Identify which cell holds the provided text, then report its [X, Y] central coordinate. 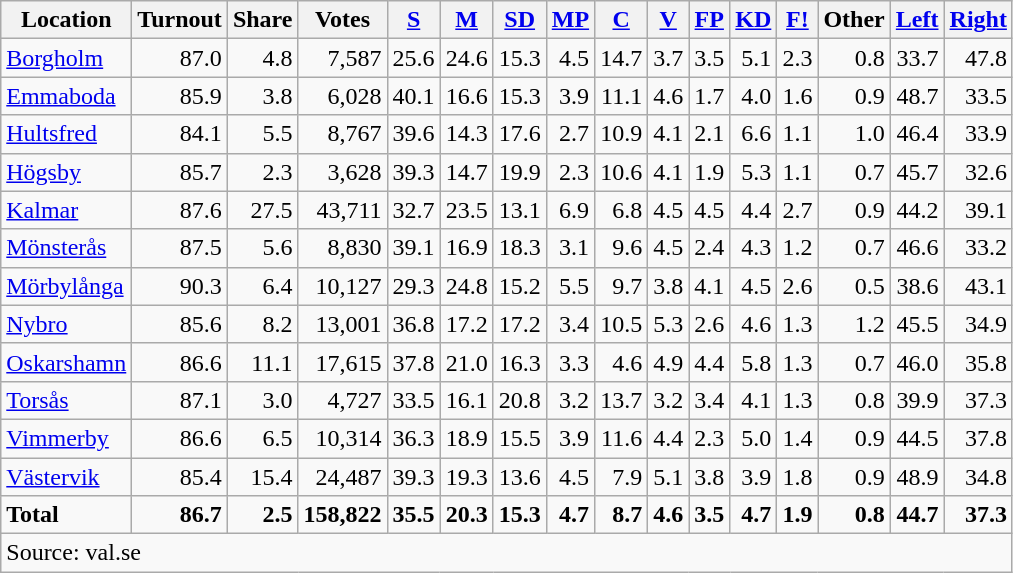
16.9 [466, 248]
3.7 [668, 58]
84.1 [180, 134]
S [414, 20]
3.1 [570, 248]
7,587 [342, 58]
44.7 [917, 515]
6.4 [262, 286]
35.8 [978, 362]
Source: val.se [507, 553]
19.3 [466, 477]
Högsby [66, 172]
23.5 [466, 210]
Emmaboda [66, 96]
11.6 [622, 438]
32.7 [414, 210]
14.3 [466, 134]
46.0 [917, 362]
4.0 [754, 96]
MP [570, 20]
1.6 [798, 96]
87.6 [180, 210]
8.7 [622, 515]
8,767 [342, 134]
FP [710, 20]
Torsås [66, 400]
2.1 [710, 134]
4.3 [754, 248]
5.0 [754, 438]
7.9 [622, 477]
2.4 [710, 248]
10.5 [622, 324]
45.5 [917, 324]
Votes [342, 20]
38.6 [917, 286]
1.4 [798, 438]
15.2 [520, 286]
27.5 [262, 210]
6,028 [342, 96]
1.8 [798, 477]
35.5 [414, 515]
48.7 [917, 96]
16.3 [520, 362]
M [466, 20]
Total [66, 515]
17.6 [520, 134]
13.7 [622, 400]
Hultsfred [66, 134]
36.3 [414, 438]
85.9 [180, 96]
1.7 [710, 96]
158,822 [342, 515]
18.9 [466, 438]
Turnout [180, 20]
16.1 [466, 400]
3.0 [262, 400]
10.9 [622, 134]
8.2 [262, 324]
Location [66, 20]
Nybro [66, 324]
3.3 [570, 362]
47.8 [978, 58]
4.8 [262, 58]
87.0 [180, 58]
10,127 [342, 286]
85.4 [180, 477]
20.3 [466, 515]
43,711 [342, 210]
45.7 [917, 172]
Vimmerby [66, 438]
Right [978, 20]
KD [754, 20]
C [622, 20]
5.8 [754, 362]
33.9 [978, 134]
85.7 [180, 172]
85.6 [180, 324]
10,314 [342, 438]
6.6 [754, 134]
4,727 [342, 400]
29.3 [414, 286]
13.6 [520, 477]
36.8 [414, 324]
32.6 [978, 172]
33.7 [917, 58]
39.6 [414, 134]
4.9 [668, 362]
34.9 [978, 324]
SD [520, 20]
25.6 [414, 58]
24.6 [466, 58]
1.0 [854, 134]
33.2 [978, 248]
21.0 [466, 362]
17,615 [342, 362]
87.1 [180, 400]
6.8 [622, 210]
5.6 [262, 248]
8,830 [342, 248]
24.8 [466, 286]
0.5 [854, 286]
Borgholm [66, 58]
V [668, 20]
44.5 [917, 438]
20.8 [520, 400]
Oskarshamn [66, 362]
2.5 [262, 515]
Left [917, 20]
3,628 [342, 172]
13,001 [342, 324]
87.5 [180, 248]
6.5 [262, 438]
86.7 [180, 515]
Other [854, 20]
24,487 [342, 477]
40.1 [414, 96]
44.2 [917, 210]
6.9 [570, 210]
18.3 [520, 248]
13.1 [520, 210]
Kalmar [66, 210]
19.9 [520, 172]
46.4 [917, 134]
Mönsterås [66, 248]
Mörbylånga [66, 286]
46.6 [917, 248]
Västervik [66, 477]
16.6 [466, 96]
F! [798, 20]
15.4 [262, 477]
39.9 [917, 400]
43.1 [978, 286]
15.5 [520, 438]
48.9 [917, 477]
34.8 [978, 477]
9.7 [622, 286]
10.6 [622, 172]
90.3 [180, 286]
Share [262, 20]
9.6 [622, 248]
